From the cell containing the given text, extract its center point as (X, Y) coordinate. 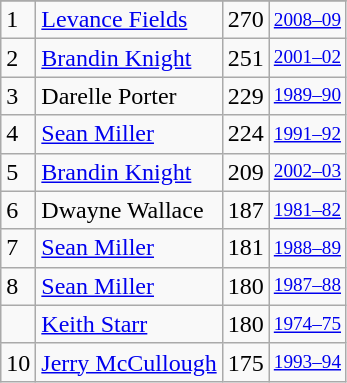
1991–92 (307, 134)
8 (18, 286)
7 (18, 248)
10 (18, 362)
224 (246, 134)
187 (246, 210)
2008–09 (307, 20)
3 (18, 96)
1981–82 (307, 210)
Dwayne Wallace (129, 210)
270 (246, 20)
2002–03 (307, 172)
Darelle Porter (129, 96)
1993–94 (307, 362)
1987–88 (307, 286)
5 (18, 172)
Levance Fields (129, 20)
229 (246, 96)
1989–90 (307, 96)
175 (246, 362)
6 (18, 210)
181 (246, 248)
1 (18, 20)
1974–75 (307, 324)
Keith Starr (129, 324)
4 (18, 134)
1988–89 (307, 248)
209 (246, 172)
251 (246, 58)
2001–02 (307, 58)
2 (18, 58)
Jerry McCullough (129, 362)
